Search for the cell housing the specified text and yield its [X, Y] center coordinate. 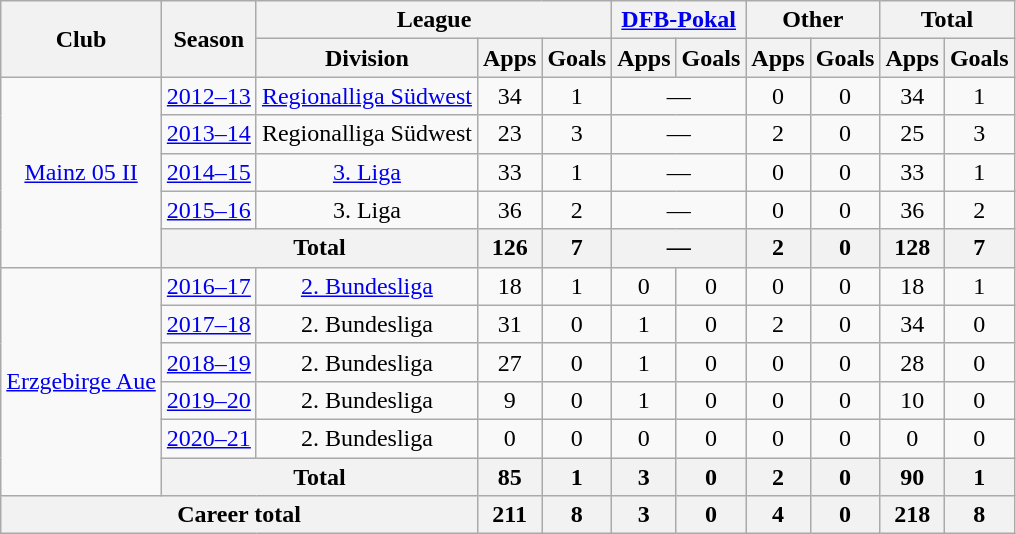
Other [813, 20]
2018–19 [208, 362]
2019–20 [208, 400]
128 [912, 248]
Erzgebirge Aue [82, 381]
2016–17 [208, 286]
League [434, 20]
23 [509, 134]
Season [208, 39]
2014–15 [208, 172]
4 [778, 515]
Division [366, 58]
31 [509, 324]
2020–21 [208, 438]
2013–14 [208, 134]
2015–16 [208, 210]
28 [912, 362]
218 [912, 515]
27 [509, 362]
10 [912, 400]
126 [509, 248]
211 [509, 515]
DFB-Pokal [679, 20]
Career total [240, 515]
Club [82, 39]
2017–18 [208, 324]
90 [912, 477]
25 [912, 134]
2012–13 [208, 96]
85 [509, 477]
9 [509, 400]
Mainz 05 II [82, 172]
